Output the (X, Y) coordinate of the center of the cell containing the given text.  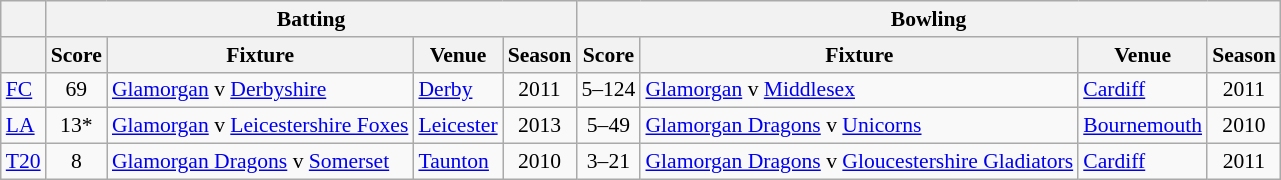
LA (24, 126)
Glamorgan v Middlesex (859, 90)
Bournemouth (1142, 126)
T20 (24, 162)
Glamorgan Dragons v Gloucestershire Gladiators (859, 162)
2013 (540, 126)
FC (24, 90)
Glamorgan Dragons v Unicorns (859, 126)
Bowling (928, 19)
Batting (312, 19)
Glamorgan v Leicestershire Foxes (260, 126)
Glamorgan v Derbyshire (260, 90)
8 (76, 162)
Glamorgan Dragons v Somerset (260, 162)
Leicester (458, 126)
Taunton (458, 162)
5–124 (608, 90)
Derby (458, 90)
3–21 (608, 162)
69 (76, 90)
5–49 (608, 126)
13* (76, 126)
